Determine the (x, y) coordinate at the center of the cell enclosing the given text.  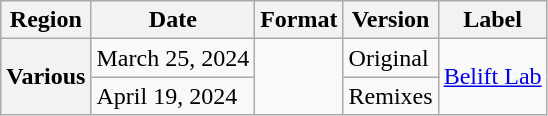
Date (173, 20)
Various (46, 77)
Format (299, 20)
Original (390, 58)
Version (390, 20)
Region (46, 20)
Remixes (390, 96)
April 19, 2024 (173, 96)
Label (492, 20)
March 25, 2024 (173, 58)
Belift Lab (492, 77)
